Output the [x, y] coordinate of the center of the cell containing the given text.  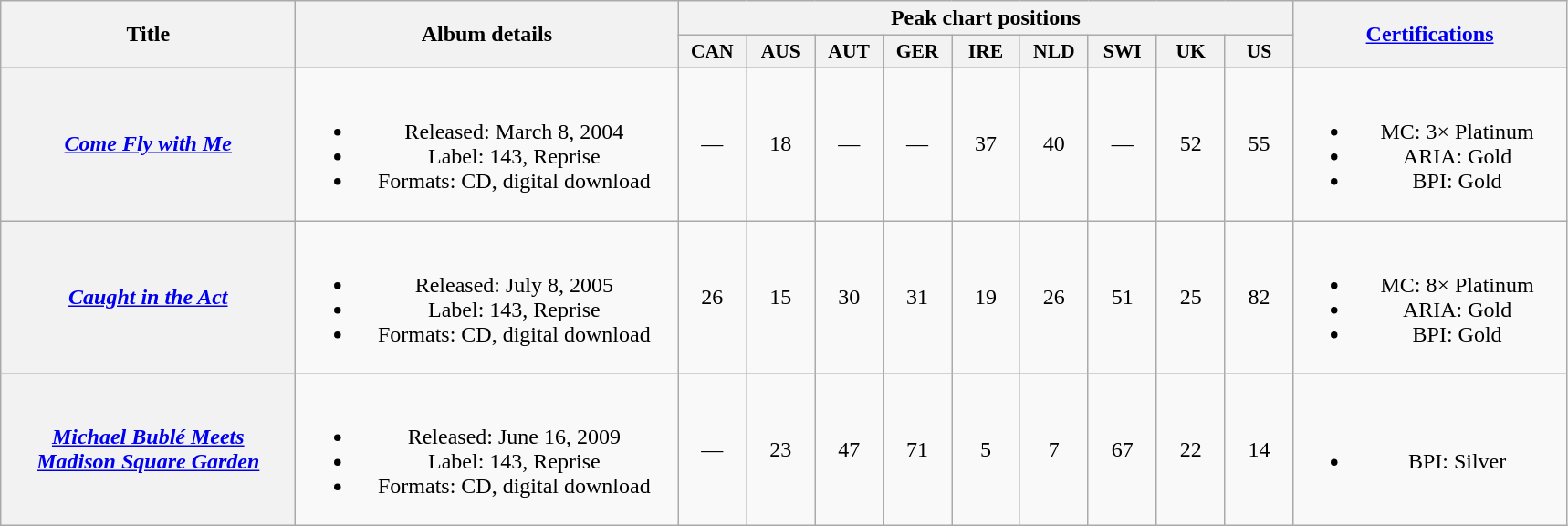
Album details [487, 35]
AUS [781, 52]
NLD [1053, 52]
71 [918, 449]
MC: 8× PlatinumARIA: GoldBPI: Gold [1429, 298]
AUT [849, 52]
52 [1190, 144]
BPI: Silver [1429, 449]
UK [1190, 52]
Released: June 16, 2009Label: 143, RepriseFormats: CD, digital download [487, 449]
67 [1123, 449]
19 [986, 298]
55 [1260, 144]
31 [918, 298]
22 [1190, 449]
CAN [712, 52]
40 [1053, 144]
SWI [1123, 52]
18 [781, 144]
15 [781, 298]
GER [918, 52]
30 [849, 298]
51 [1123, 298]
47 [849, 449]
Michael Bublé MeetsMadison Square Garden [148, 449]
Released: March 8, 2004Label: 143, RepriseFormats: CD, digital download [487, 144]
Title [148, 35]
7 [1053, 449]
Released: July 8, 2005Label: 143, RepriseFormats: CD, digital download [487, 298]
Caught in the Act [148, 298]
US [1260, 52]
Come Fly with Me [148, 144]
IRE [986, 52]
Certifications [1429, 35]
MC: 3× PlatinumARIA: GoldBPI: Gold [1429, 144]
25 [1190, 298]
Peak chart positions [986, 18]
5 [986, 449]
23 [781, 449]
37 [986, 144]
82 [1260, 298]
14 [1260, 449]
